Identify which cell holds the provided text, then report its (x, y) central coordinate. 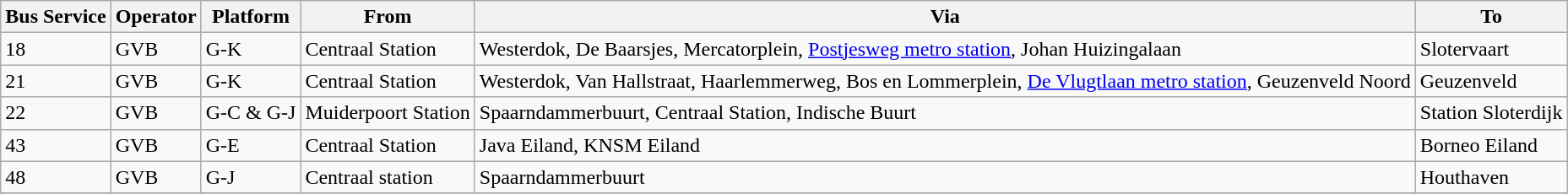
21 (56, 81)
To (1491, 17)
Centraal station (388, 177)
Station Sloterdijk (1491, 113)
Westerdok, Van Hallstraat, Haarlemmerweg, Bos en Lommerplein, De Vlugtlaan metro station, Geuzenveld Noord (945, 81)
Operator (155, 17)
Borneo Eiland (1491, 145)
Via (945, 17)
Platform (251, 17)
22 (56, 113)
48 (56, 177)
Java Eiland, KNSM Eiland (945, 145)
18 (56, 49)
Westerdok, De Baarsjes, Mercatorplein, Postjesweg metro station, Johan Huizingalaan (945, 49)
Geuzenveld (1491, 81)
Slotervaart (1491, 49)
Muiderpoort Station (388, 113)
G-E (251, 145)
Houthaven (1491, 177)
G-J (251, 177)
Bus Service (56, 17)
43 (56, 145)
G-C & G-J (251, 113)
Spaarndammerbuurt, Centraal Station, Indische Buurt (945, 113)
From (388, 17)
Spaarndammerbuurt (945, 177)
